Provide the [x, y] coordinate of the cell's center where the given text is located.  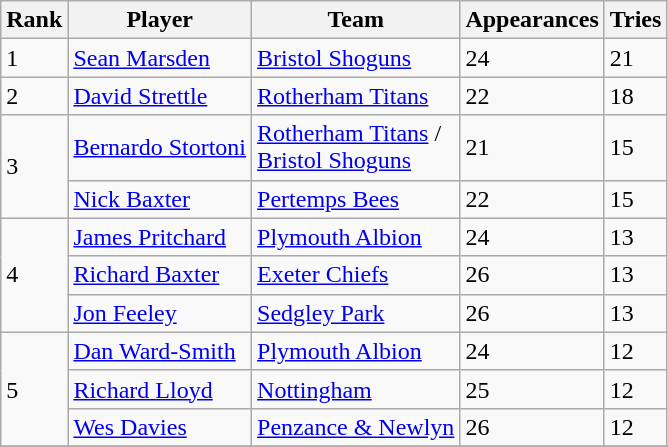
Appearances [532, 20]
Player [160, 20]
Richard Baxter [160, 275]
4 [34, 275]
Dan Ward-Smith [160, 351]
Bernardo Stortoni [160, 148]
James Pritchard [160, 237]
Wes Davies [160, 427]
David Strettle [160, 96]
Exeter Chiefs [356, 275]
Penzance & Newlyn [356, 427]
Rank [34, 20]
Sean Marsden [160, 58]
Tries [636, 20]
Richard Lloyd [160, 389]
Nottingham [356, 389]
Jon Feeley [160, 313]
Team [356, 20]
Nick Baxter [160, 199]
2 [34, 96]
Sedgley Park [356, 313]
5 [34, 389]
1 [34, 58]
Bristol Shoguns [356, 58]
Rotherham Titans [356, 96]
Pertemps Bees [356, 199]
3 [34, 166]
25 [532, 389]
Rotherham Titans / Bristol Shoguns [356, 148]
18 [636, 96]
